Output the (X, Y) coordinate of the center of the cell containing the given text.  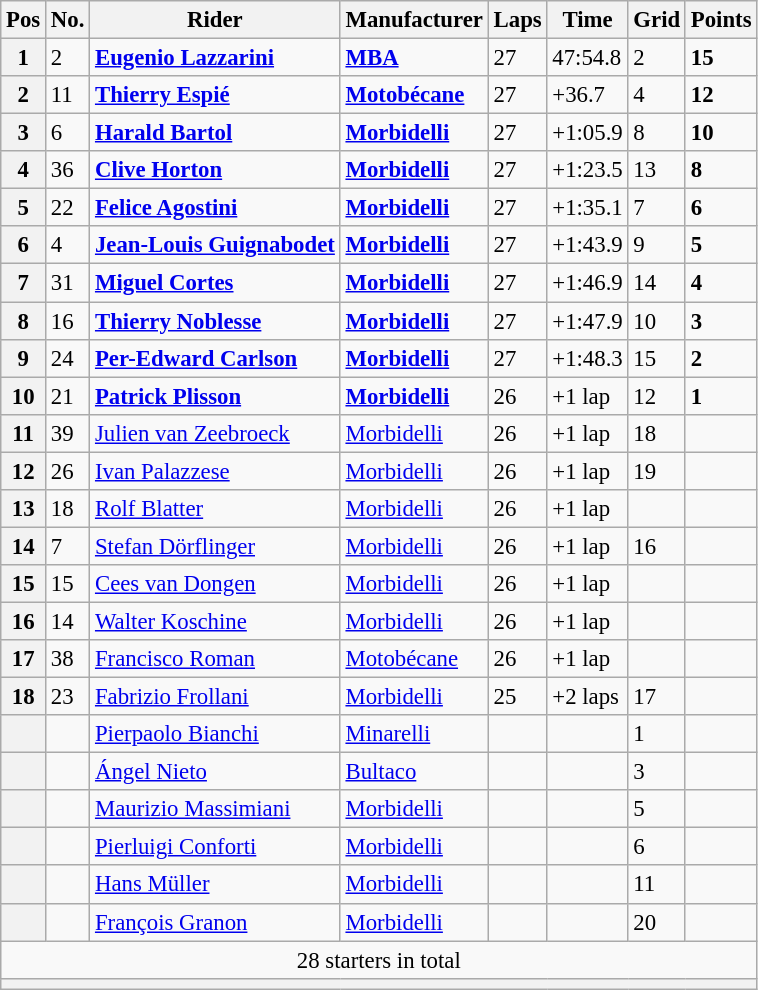
+1:43.9 (588, 245)
Thierry Espié (215, 95)
+2 laps (588, 697)
+1:23.5 (588, 170)
Cees van Dongen (215, 584)
38 (68, 659)
+1:05.9 (588, 133)
No. (68, 20)
Pierpaolo Bianchi (215, 734)
Fabrizio Frollani (215, 697)
Pierluigi Conforti (215, 847)
Rider (215, 20)
Thierry Noblesse (215, 321)
25 (518, 697)
François Granon (215, 922)
Julien van Zeebroeck (215, 433)
Manufacturer (414, 20)
19 (656, 471)
20 (656, 922)
47:54.8 (588, 58)
+1:35.1 (588, 208)
21 (68, 396)
+1:47.9 (588, 321)
Miguel Cortes (215, 283)
Harald Bartol (215, 133)
+1:48.3 (588, 358)
23 (68, 697)
Points (720, 20)
Ivan Palazzese (215, 471)
28 starters in total (379, 960)
Per-Edward Carlson (215, 358)
Clive Horton (215, 170)
24 (68, 358)
22 (68, 208)
Francisco Roman (215, 659)
+36.7 (588, 95)
Maurizio Massimiani (215, 809)
Patrick Plisson (215, 396)
Rolf Blatter (215, 509)
Felice Agostini (215, 208)
Walter Koschine (215, 621)
Eugenio Lazzarini (215, 58)
Grid (656, 20)
Laps (518, 20)
31 (68, 283)
Stefan Dörflinger (215, 546)
36 (68, 170)
MBA (414, 58)
Jean-Louis Guignabodet (215, 245)
Hans Müller (215, 885)
Pos (24, 20)
Bultaco (414, 772)
+1:46.9 (588, 283)
Minarelli (414, 734)
Time (588, 20)
39 (68, 433)
Ángel Nieto (215, 772)
